Provide the [X, Y] coordinate of the cell's center where the given text is located.  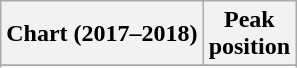
Peakposition [249, 34]
Chart (2017–2018) [102, 34]
